Find where the given text appears and provide that cell's center as (X, Y) coordinate. 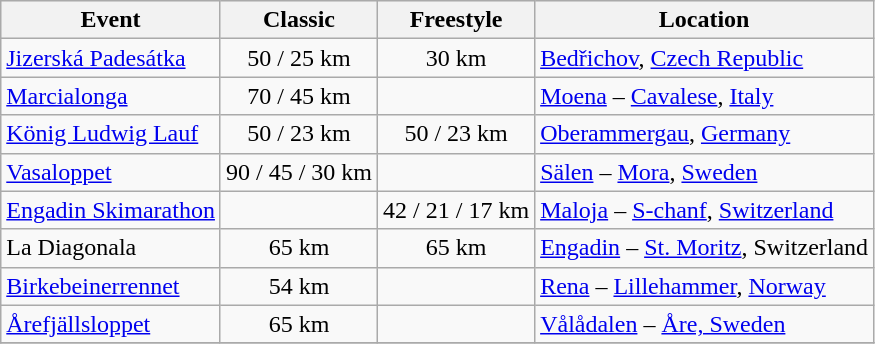
Maloja – S-chanf, Switzerland (704, 210)
Vålådalen – Åre, Sweden (704, 324)
70 / 45 km (298, 96)
Årefjällsloppet (111, 324)
Oberammergau, Germany (704, 134)
Sälen – Mora, Sweden (704, 172)
Vasaloppet (111, 172)
König Ludwig Lauf (111, 134)
Location (704, 20)
Birkebeinerrennet (111, 286)
La Diagonala (111, 248)
42 / 21 / 17 km (456, 210)
Engadin Skimarathon (111, 210)
Rena – Lillehammer, Norway (704, 286)
Jizerská Padesátka (111, 58)
Engadin – St. Moritz, Switzerland (704, 248)
54 km (298, 286)
50 / 25 km (298, 58)
Freestyle (456, 20)
Marcialonga (111, 96)
90 / 45 / 30 km (298, 172)
Moena – Cavalese, Italy (704, 96)
Bedřichov, Czech Republic (704, 58)
Classic (298, 20)
Event (111, 20)
30 km (456, 58)
